Pinpoint the cell where the given text exists, returning its [X, Y] midpoint coordinate. 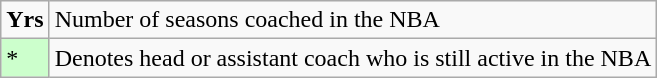
Yrs [25, 20]
Denotes head or assistant coach who is still active in the NBA [353, 58]
Number of seasons coached in the NBA [353, 20]
* [25, 58]
